Provide the (x, y) coordinate of the cell's center where the given text is located.  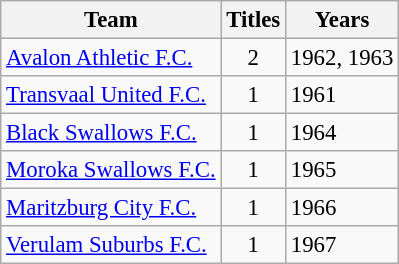
Titles (254, 20)
1966 (342, 208)
Transvaal United F.C. (111, 95)
Maritzburg City F.C. (111, 208)
1965 (342, 170)
1967 (342, 245)
Verulam Suburbs F.C. (111, 245)
1962, 1963 (342, 58)
Team (111, 20)
Avalon Athletic F.C. (111, 58)
1961 (342, 95)
Years (342, 20)
Moroka Swallows F.C. (111, 170)
Black Swallows F.C. (111, 133)
1964 (342, 133)
2 (254, 58)
